Extract the [x, y] coordinate from the center of the cell holding the provided text.  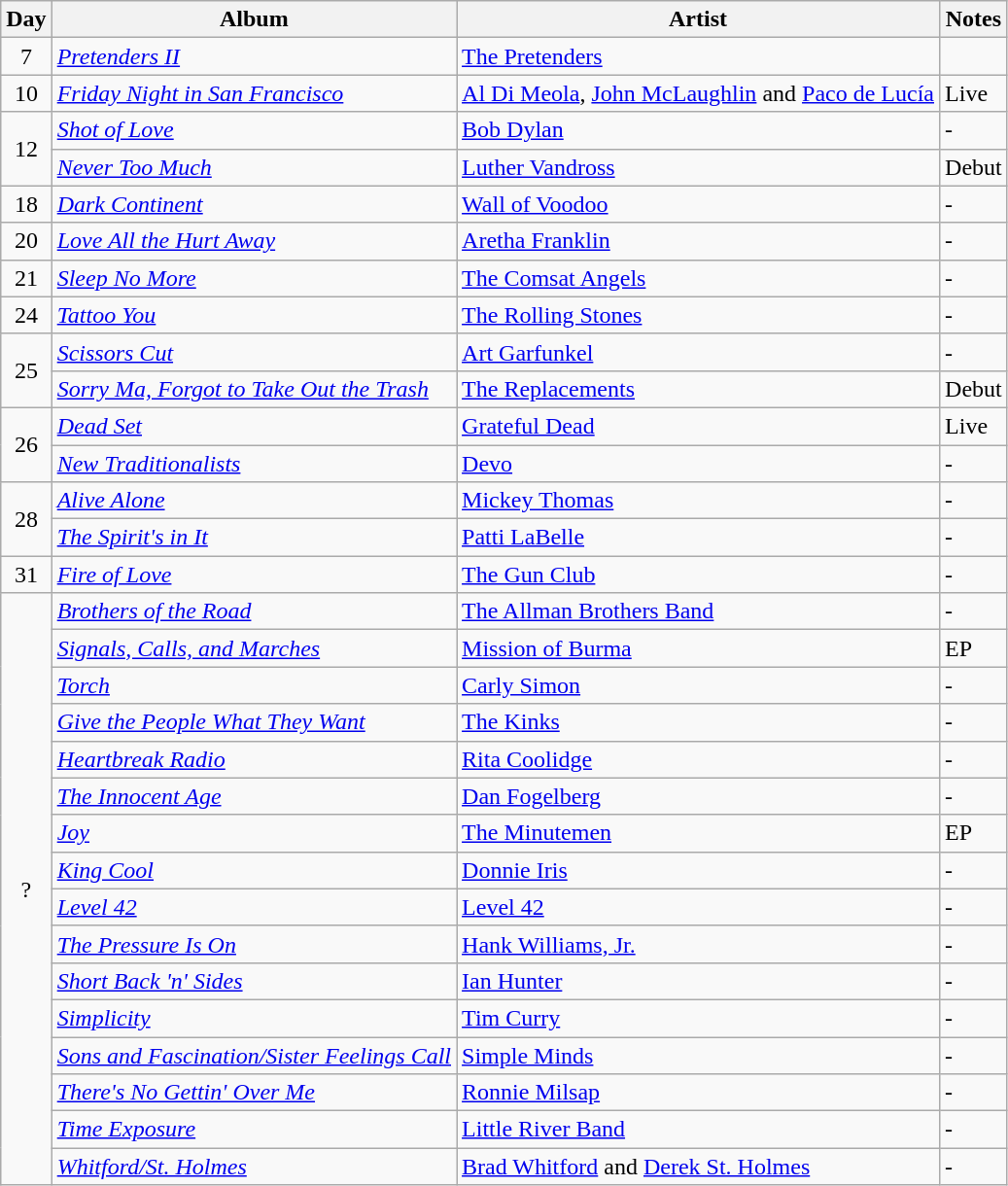
Mickey Thomas [698, 501]
Luther Vandross [698, 167]
Carly Simon [698, 685]
Love All the Hurt Away [254, 241]
Alive Alone [254, 501]
Fire of Love [254, 575]
Bob Dylan [698, 130]
Rita Coolidge [698, 759]
Shot of Love [254, 130]
New Traditionalists [254, 464]
Brothers of the Road [254, 611]
Tim Curry [698, 1018]
? [26, 889]
12 [26, 149]
28 [26, 519]
Brad Whitford and Derek St. Holmes [698, 1167]
Sleep No More [254, 278]
Patti LaBelle [698, 538]
Donnie Iris [698, 870]
Dan Fogelberg [698, 796]
King Cool [254, 870]
Pretenders II [254, 56]
Dark Continent [254, 204]
7 [26, 56]
Friday Night in San Francisco [254, 93]
Artist [698, 19]
Short Back 'n' Sides [254, 981]
26 [26, 444]
There's No Gettin' Over Me [254, 1093]
18 [26, 204]
The Spirit's in It [254, 538]
Grateful Dead [698, 426]
Album [254, 19]
Mission of Burma [698, 648]
The Replacements [698, 389]
Art Garfunkel [698, 352]
Give the People What They Want [254, 722]
Dead Set [254, 426]
Devo [698, 464]
10 [26, 93]
25 [26, 370]
The Gun Club [698, 575]
Whitford/St. Holmes [254, 1167]
The Kinks [698, 722]
Tattoo You [254, 315]
Little River Band [698, 1130]
Day [26, 19]
The Minutemen [698, 833]
Wall of Voodoo [698, 204]
20 [26, 241]
Aretha Franklin [698, 241]
Scissors Cut [254, 352]
21 [26, 278]
Hank Williams, Jr. [698, 944]
Heartbreak Radio [254, 759]
Signals, Calls, and Marches [254, 648]
The Pretenders [698, 56]
Time Exposure [254, 1130]
24 [26, 315]
The Rolling Stones [698, 315]
The Allman Brothers Band [698, 611]
Al Di Meola, John McLaughlin and Paco de Lucía [698, 93]
Simplicity [254, 1018]
The Pressure Is On [254, 944]
Notes [974, 19]
The Innocent Age [254, 796]
The Comsat Angels [698, 278]
Simple Minds [698, 1055]
31 [26, 575]
Ronnie Milsap [698, 1093]
Sons and Fascination/Sister Feelings Call [254, 1055]
Ian Hunter [698, 981]
Torch [254, 685]
Joy [254, 833]
Sorry Ma, Forgot to Take Out the Trash [254, 389]
Never Too Much [254, 167]
